Provide the (x, y) coordinate of the cell's center where the given text is located.  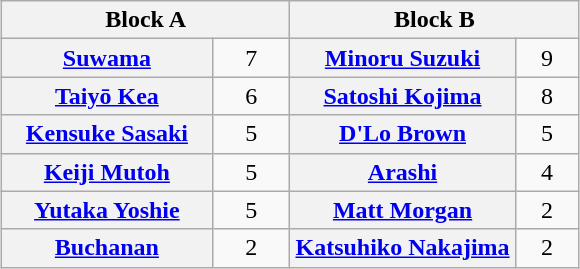
Arashi (402, 172)
4 (547, 172)
Satoshi Kojima (402, 96)
Katsuhiko Nakajima (402, 248)
Block B (434, 20)
7 (251, 58)
Kensuke Sasaki (106, 134)
9 (547, 58)
Yutaka Yoshie (106, 210)
Matt Morgan (402, 210)
Keiji Mutoh (106, 172)
Block A (146, 20)
Suwama (106, 58)
Minoru Suzuki (402, 58)
D'Lo Brown (402, 134)
6 (251, 96)
Taiyō Kea (106, 96)
Buchanan (106, 248)
8 (547, 96)
